Detect which cell encompasses the target text, then output its (X, Y) center coordinate. 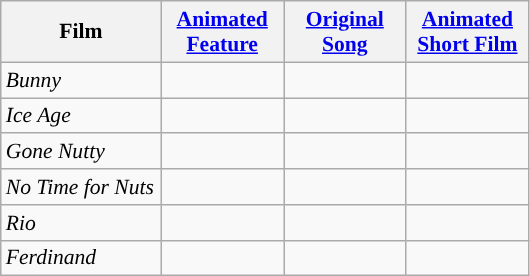
Ice Age (81, 116)
Rio (81, 223)
Original Song (346, 32)
Bunny (81, 80)
Animated Short Film (468, 32)
Ferdinand (81, 258)
Gone Nutty (81, 152)
Film (81, 32)
No Time for Nuts (81, 187)
Animated Feature (222, 32)
